Capture the cell that displays the provided text and extract its (X, Y) central coordinate. 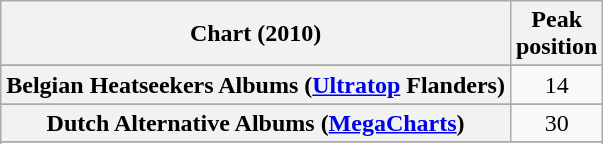
Belgian Heatseekers Albums (Ultratop Flanders) (256, 85)
30 (556, 123)
Peakposition (556, 34)
14 (556, 85)
Dutch Alternative Albums (MegaCharts) (256, 123)
Chart (2010) (256, 34)
